Provide the (x, y) coordinate of the cell's center where the given text is located.  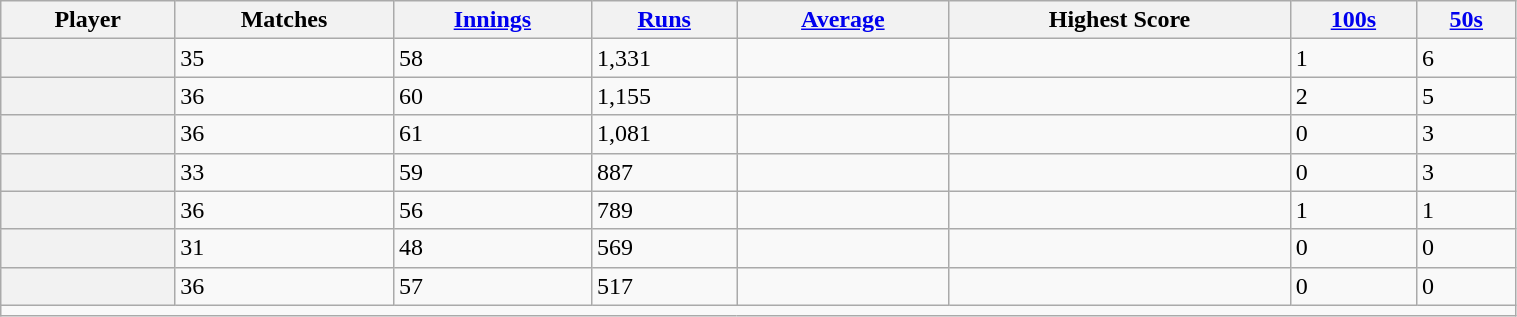
31 (284, 248)
100s (1353, 20)
1,155 (664, 96)
58 (492, 58)
57 (492, 286)
59 (492, 172)
1,331 (664, 58)
Matches (284, 20)
Innings (492, 20)
2 (1353, 96)
48 (492, 248)
Highest Score (1120, 20)
Player (88, 20)
Average (843, 20)
Runs (664, 20)
6 (1466, 58)
35 (284, 58)
56 (492, 210)
60 (492, 96)
33 (284, 172)
517 (664, 286)
887 (664, 172)
569 (664, 248)
5 (1466, 96)
50s (1466, 20)
61 (492, 134)
789 (664, 210)
1,081 (664, 134)
